Scan for the cell matching the given text and deliver its [X, Y] coordinate at center. 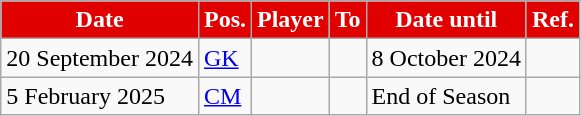
Ref. [552, 20]
20 September 2024 [100, 58]
CM [224, 96]
End of Season [446, 96]
8 October 2024 [446, 58]
Player [291, 20]
To [348, 20]
Date until [446, 20]
Date [100, 20]
5 February 2025 [100, 96]
GK [224, 58]
Pos. [224, 20]
